Provide the [x, y] coordinate of the cell's center where the given text is located.  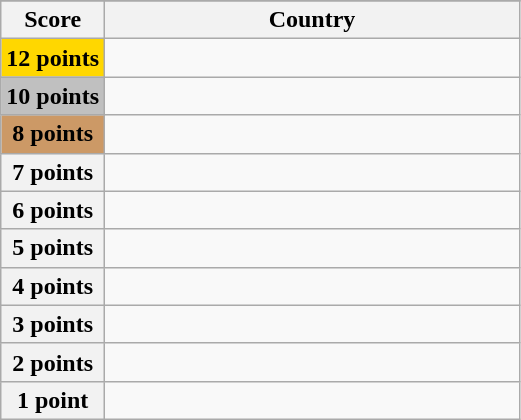
1 point [53, 400]
7 points [53, 172]
Score [53, 20]
10 points [53, 96]
5 points [53, 248]
2 points [53, 362]
8 points [53, 134]
6 points [53, 210]
3 points [53, 324]
4 points [53, 286]
Country [312, 20]
12 points [53, 58]
